Extract the [X, Y] coordinate from the center of the cell holding the provided text.  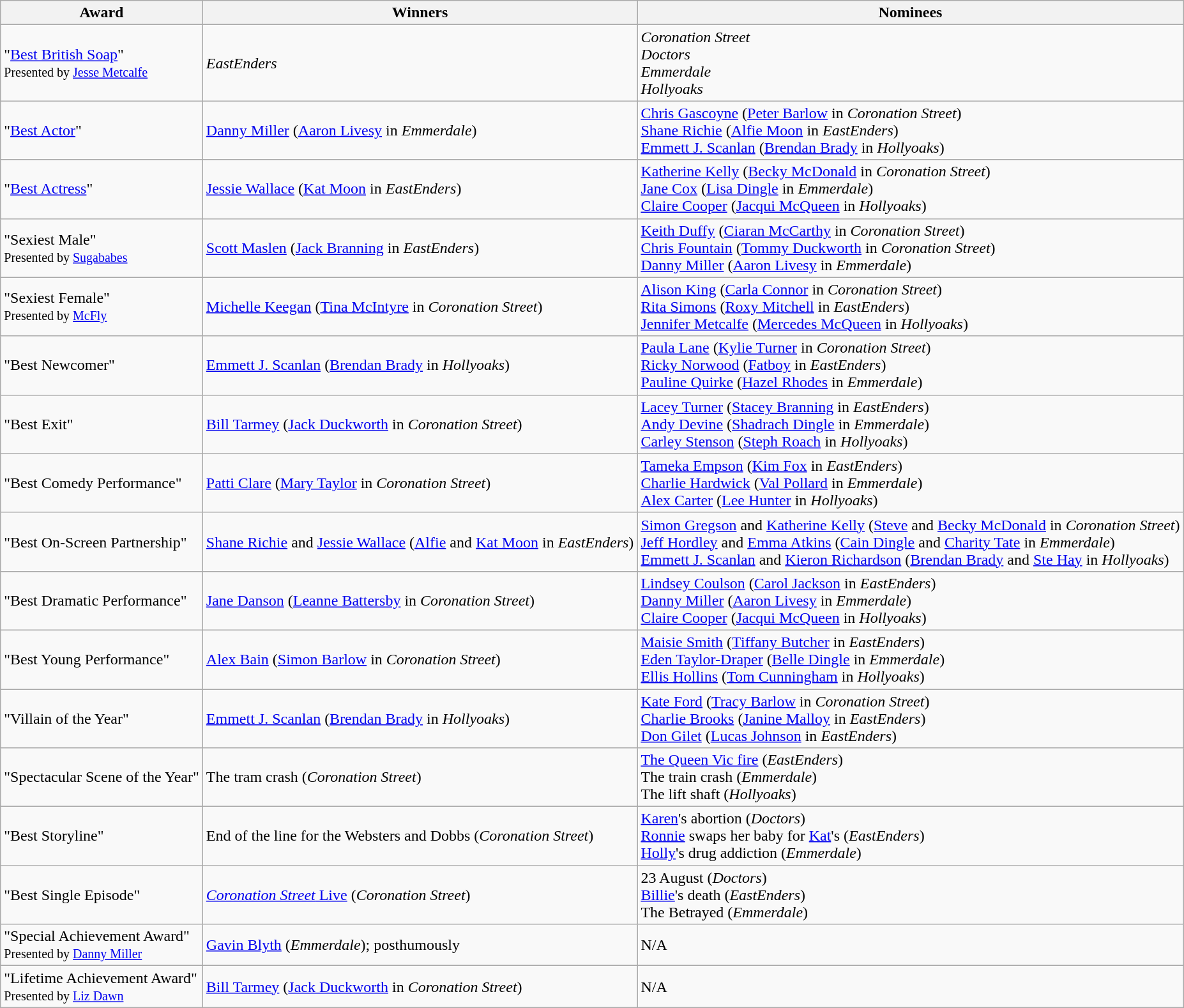
EastEnders [420, 63]
Karen's abortion (Doctors)Ronnie swaps her baby for Kat's (EastEnders)Holly's drug addiction (Emmerdale) [911, 836]
Patti Clare (Mary Taylor in Coronation Street) [420, 483]
"Spectacular Scene of the Year" [102, 777]
"Best Single Episode" [102, 895]
Coronation StreetDoctorsEmmerdaleHollyoaks [911, 63]
Gavin Blyth (Emmerdale); posthumously [420, 945]
Danny Miller (Aaron Livesy in Emmerdale) [420, 130]
End of the line for the Websters and Dobbs (Coronation Street) [420, 836]
Lacey Turner (Stacey Branning in EastEnders)Andy Devine (Shadrach Dingle in Emmerdale)Carley Stenson (Steph Roach in Hollyoaks) [911, 424]
The Queen Vic fire (EastEnders)The train crash (Emmerdale)The lift shaft (Hollyoaks) [911, 777]
Jane Danson (Leanne Battersby in Coronation Street) [420, 600]
Paula Lane (Kylie Turner in Coronation Street)Ricky Norwood (Fatboy in EastEnders)Pauline Quirke (Hazel Rhodes in Emmerdale) [911, 365]
"Special Achievement Award"Presented by Danny Miller [102, 945]
"Best Actor" [102, 130]
Keith Duffy (Ciaran McCarthy in Coronation Street)Chris Fountain (Tommy Duckworth in Coronation Street)Danny Miller (Aaron Livesy in Emmerdale) [911, 248]
Award [102, 13]
"Lifetime Achievement Award"Presented by Liz Dawn [102, 986]
"Sexiest Male"Presented by Sugababes [102, 248]
Katherine Kelly (Becky McDonald in Coronation Street)Jane Cox (Lisa Dingle in Emmerdale)Claire Cooper (Jacqui McQueen in Hollyoaks) [911, 189]
"Best Exit" [102, 424]
23 August (Doctors)Billie's death (EastEnders)The Betrayed (Emmerdale) [911, 895]
"Best Comedy Performance" [102, 483]
Winners [420, 13]
"Sexiest Female"Presented by McFly [102, 307]
Alex Bain (Simon Barlow in Coronation Street) [420, 659]
Alison King (Carla Connor in Coronation Street)Rita Simons (Roxy Mitchell in EastEnders)Jennifer Metcalfe (Mercedes McQueen in Hollyoaks) [911, 307]
"Best Dramatic Performance" [102, 600]
Nominees [911, 13]
"Best Young Performance" [102, 659]
Lindsey Coulson (Carol Jackson in EastEnders)Danny Miller (Aaron Livesy in Emmerdale)Claire Cooper (Jacqui McQueen in Hollyoaks) [911, 600]
"Best Actress" [102, 189]
Jessie Wallace (Kat Moon in EastEnders) [420, 189]
"Best On-Screen Partnership" [102, 542]
"Best Newcomer" [102, 365]
Kate Ford (Tracy Barlow in Coronation Street)Charlie Brooks (Janine Malloy in EastEnders)Don Gilet (Lucas Johnson in EastEnders) [911, 718]
Maisie Smith (Tiffany Butcher in EastEnders)Eden Taylor-Draper (Belle Dingle in Emmerdale)Ellis Hollins (Tom Cunningham in Hollyoaks) [911, 659]
"Best British Soap"Presented by Jesse Metcalfe [102, 63]
"Best Storyline" [102, 836]
Scott Maslen (Jack Branning in EastEnders) [420, 248]
Shane Richie and Jessie Wallace (Alfie and Kat Moon in EastEnders) [420, 542]
Michelle Keegan (Tina McIntyre in Coronation Street) [420, 307]
The tram crash (Coronation Street) [420, 777]
Coronation Street Live (Coronation Street) [420, 895]
Chris Gascoyne (Peter Barlow in Coronation Street)Shane Richie (Alfie Moon in EastEnders)Emmett J. Scanlan (Brendan Brady in Hollyoaks) [911, 130]
Tameka Empson (Kim Fox in EastEnders)Charlie Hardwick (Val Pollard in Emmerdale)Alex Carter (Lee Hunter in Hollyoaks) [911, 483]
"Villain of the Year" [102, 718]
